Find where the given text appears and provide that cell's center as (x, y) coordinate. 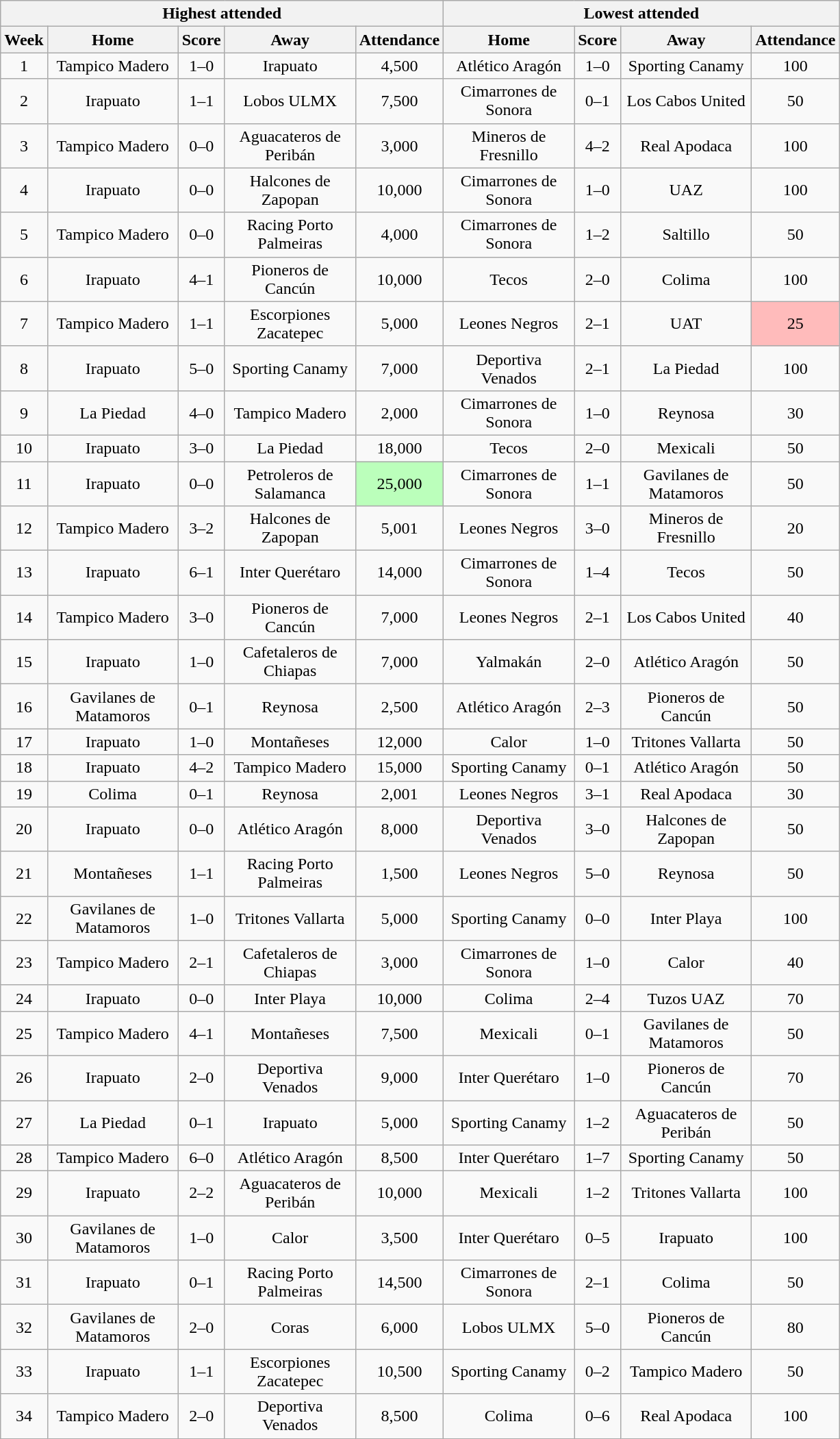
34 (24, 1416)
Yalmakán (509, 662)
8,000 (399, 829)
5 (24, 234)
4,500 (399, 66)
2 (24, 101)
Lowest attended (641, 14)
6–1 (201, 573)
12,000 (399, 742)
26 (24, 1078)
16 (24, 707)
Week (24, 40)
14 (24, 618)
31 (24, 1282)
21 (24, 874)
6,000 (399, 1327)
Highest attended (222, 14)
UAT (686, 323)
2,000 (399, 412)
2–3 (598, 707)
6 (24, 279)
UAZ (686, 190)
Tuzos UAZ (686, 998)
18 (24, 768)
24 (24, 998)
17 (24, 742)
9,000 (399, 1078)
0–6 (598, 1416)
1–7 (598, 1158)
4 (24, 190)
28 (24, 1158)
10,500 (399, 1371)
2–2 (201, 1193)
Petroleros de Salamanca (290, 484)
3 (24, 145)
15,000 (399, 768)
2–4 (598, 998)
1–4 (598, 573)
14,500 (399, 1282)
1,500 (399, 874)
11 (24, 484)
4–0 (201, 412)
80 (796, 1327)
29 (24, 1193)
9 (24, 412)
6–0 (201, 1158)
23 (24, 963)
33 (24, 1371)
10 (24, 448)
3,500 (399, 1238)
14,000 (399, 573)
18,000 (399, 448)
0–5 (598, 1238)
15 (24, 662)
0–2 (598, 1371)
1 (24, 66)
5,001 (399, 529)
22 (24, 918)
3–2 (201, 529)
Saltillo (686, 234)
8 (24, 368)
7 (24, 323)
4,000 (399, 234)
13 (24, 573)
19 (24, 794)
3–1 (598, 794)
32 (24, 1327)
12 (24, 529)
25,000 (399, 484)
27 (24, 1122)
2,001 (399, 794)
2,500 (399, 707)
Coras (290, 1327)
